Provide the (x, y) coordinate of the cell's center where the given text is located.  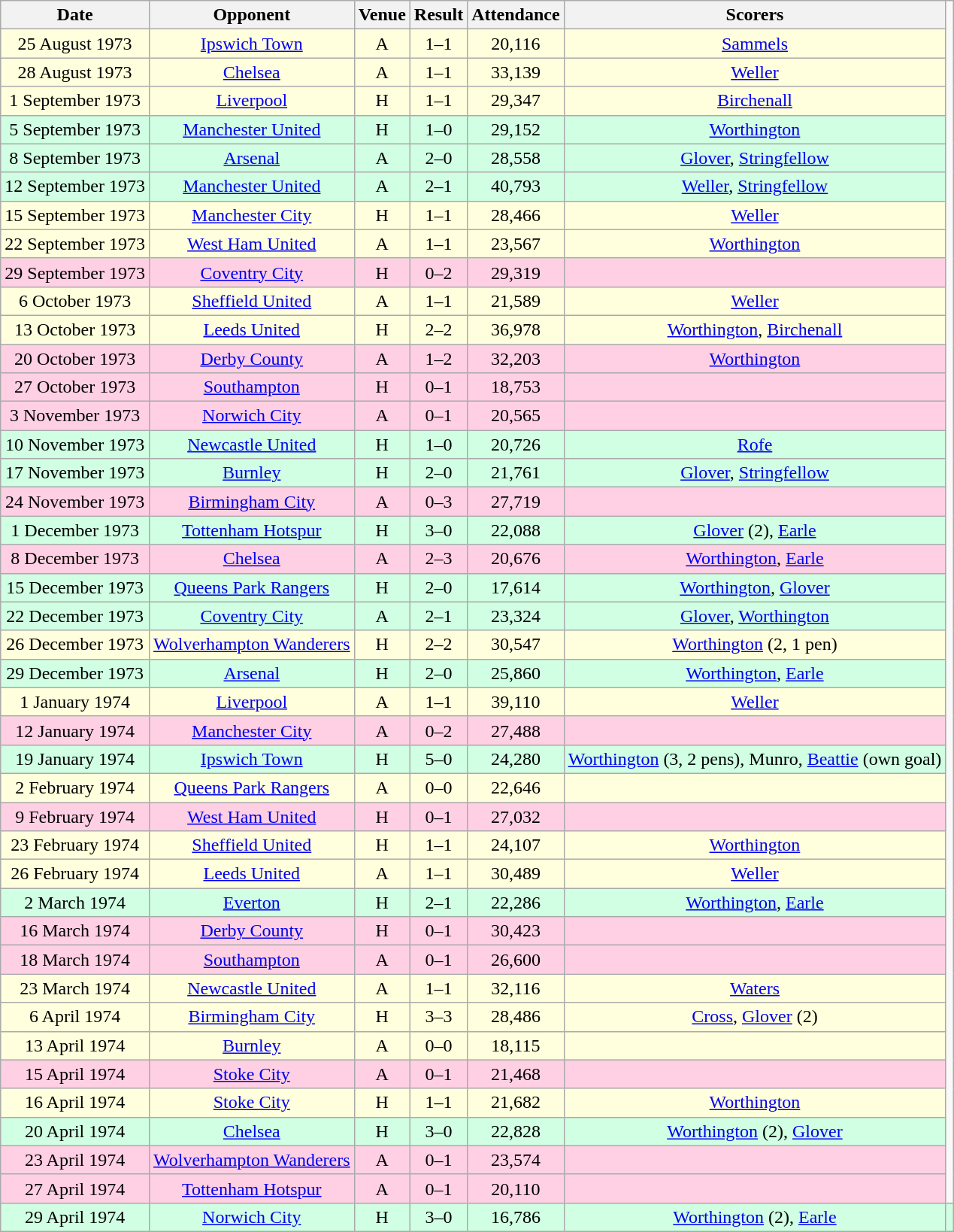
28,558 (516, 158)
26 December 1973 (75, 645)
30,489 (516, 874)
21,468 (516, 1074)
25,860 (516, 673)
22,088 (516, 530)
Date (75, 15)
1–2 (438, 359)
2 March 1974 (75, 903)
36,978 (516, 329)
9 February 1974 (75, 816)
27 April 1974 (75, 1188)
Everton (251, 903)
Worthington (3, 2 pens), Munro, Beattie (own goal) (755, 759)
15 September 1973 (75, 215)
2 February 1974 (75, 787)
33,139 (516, 72)
22 September 1973 (75, 244)
15 December 1973 (75, 587)
20,116 (516, 44)
18 March 1974 (75, 960)
29 December 1973 (75, 673)
5 September 1973 (75, 129)
26 February 1974 (75, 874)
29,319 (516, 272)
Glover, Worthington (755, 616)
Attendance (516, 15)
20 April 1974 (75, 1131)
28 August 1973 (75, 72)
23,324 (516, 616)
Cross, Glover (2) (755, 1017)
40,793 (516, 187)
29 April 1974 (75, 1217)
28,486 (516, 1017)
24 November 1973 (75, 502)
Result (438, 15)
25 August 1973 (75, 44)
Rofe (755, 445)
1 January 1974 (75, 702)
30,547 (516, 645)
29,347 (516, 101)
13 April 1974 (75, 1045)
18,115 (516, 1045)
23,574 (516, 1160)
22 December 1973 (75, 616)
22,286 (516, 903)
Worthington, Birchenall (755, 329)
20,565 (516, 416)
16 March 1974 (75, 931)
Glover (2), Earle (755, 530)
29 September 1973 (75, 272)
8 December 1973 (75, 559)
23 February 1974 (75, 845)
20 October 1973 (75, 359)
21,682 (516, 1103)
18,753 (516, 387)
24,280 (516, 759)
28,466 (516, 215)
20,676 (516, 559)
19 January 1974 (75, 759)
32,116 (516, 988)
Waters (755, 988)
2–3 (438, 559)
Worthington, Glover (755, 587)
15 April 1974 (75, 1074)
16,786 (516, 1217)
12 January 1974 (75, 730)
32,203 (516, 359)
1 September 1973 (75, 101)
Sammels (755, 44)
3–3 (438, 1017)
20,726 (516, 445)
20,110 (516, 1188)
27,719 (516, 502)
Worthington (2), Glover (755, 1131)
21,589 (516, 301)
Venue (382, 15)
16 April 1974 (75, 1103)
27 October 1973 (75, 387)
27,032 (516, 816)
1 December 1973 (75, 530)
Worthington (2, 1 pen) (755, 645)
26,600 (516, 960)
23,567 (516, 244)
Birchenall (755, 101)
21,761 (516, 473)
6 October 1973 (75, 301)
17,614 (516, 587)
6 April 1974 (75, 1017)
27,488 (516, 730)
39,110 (516, 702)
22,828 (516, 1131)
5–0 (438, 759)
10 November 1973 (75, 445)
23 March 1974 (75, 988)
30,423 (516, 931)
Scorers (755, 15)
8 September 1973 (75, 158)
Opponent (251, 15)
23 April 1974 (75, 1160)
0–3 (438, 502)
3 November 1973 (75, 416)
13 October 1973 (75, 329)
24,107 (516, 845)
22,646 (516, 787)
Weller, Stringfellow (755, 187)
29,152 (516, 129)
12 September 1973 (75, 187)
Worthington (2), Earle (755, 1217)
17 November 1973 (75, 473)
